Extract the (X, Y) coordinate from the center of the cell holding the provided text.  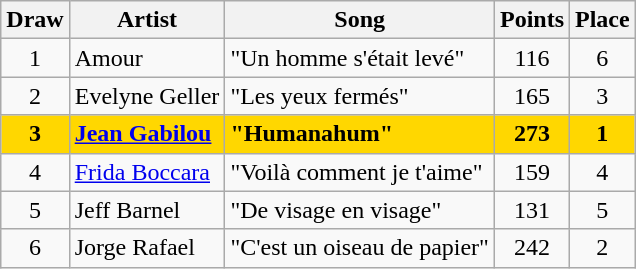
"Voilà comment je t'aime" (360, 172)
"Les yeux fermés" (360, 96)
Jorge Rafael (147, 248)
116 (532, 58)
Frida Boccara (147, 172)
Place (603, 20)
131 (532, 210)
Points (532, 20)
"C'est un oiseau de papier" (360, 248)
242 (532, 248)
Jeff Barnel (147, 210)
"Un homme s'était levé" (360, 58)
Draw (35, 20)
"De visage en visage" (360, 210)
273 (532, 134)
Artist (147, 20)
Jean Gabilou (147, 134)
Evelyne Geller (147, 96)
"Humanahum" (360, 134)
165 (532, 96)
Song (360, 20)
159 (532, 172)
Amour (147, 58)
